Provide the [X, Y] coordinate of the cell's center where the given text is located.  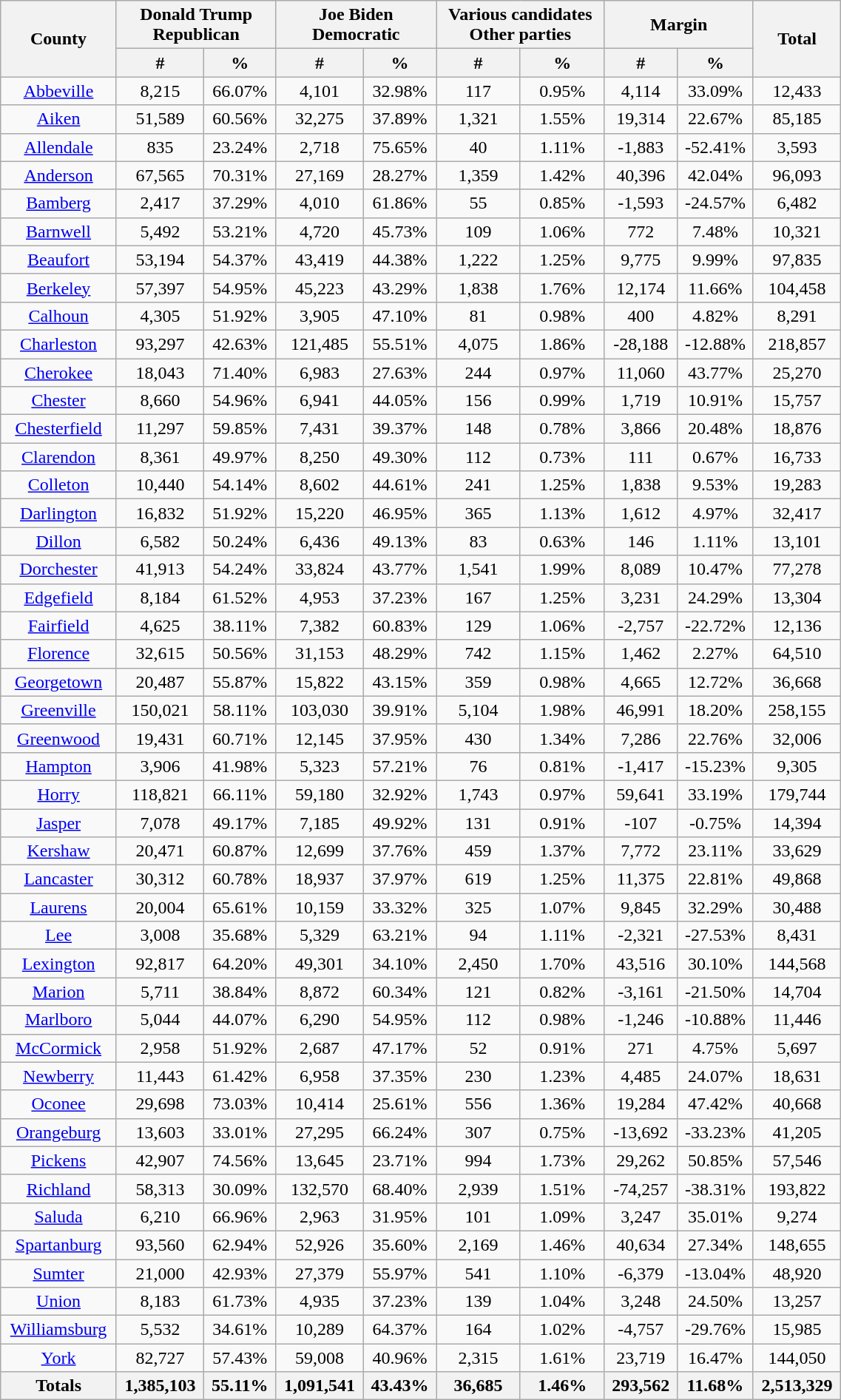
10.47% [715, 569]
7,078 [160, 823]
4,935 [320, 1302]
1.76% [562, 288]
35.60% [399, 1245]
33.09% [715, 91]
13,645 [320, 1160]
20,471 [160, 851]
42.93% [240, 1273]
1.34% [562, 738]
40,396 [641, 175]
13,257 [797, 1302]
54.24% [240, 569]
5,329 [320, 936]
18,631 [797, 1076]
61.86% [399, 203]
6,983 [320, 372]
150,021 [160, 710]
12,136 [797, 626]
43.43% [399, 1386]
5,492 [160, 231]
-3,161 [641, 992]
4,485 [641, 1076]
23.71% [399, 1160]
1.42% [562, 175]
54.37% [240, 260]
6,436 [320, 541]
70.31% [240, 175]
52,926 [320, 1245]
Greenwood [59, 738]
-22.72% [715, 626]
1.09% [562, 1217]
33,629 [797, 851]
Jasper [59, 823]
Florence [59, 654]
293,562 [641, 1386]
Georgetown [59, 682]
179,744 [797, 794]
10,414 [320, 1104]
1.55% [562, 119]
-6,379 [641, 1273]
-38.31% [715, 1188]
146 [641, 541]
55.97% [399, 1273]
42.04% [715, 175]
Margin [679, 25]
45,223 [320, 288]
12,174 [641, 288]
Kershaw [59, 851]
9,775 [641, 260]
2,687 [320, 1048]
156 [479, 401]
41.98% [240, 766]
Dillon [59, 541]
7,431 [320, 429]
50.24% [240, 541]
4.82% [715, 316]
1,091,541 [320, 1386]
49,301 [320, 964]
5,044 [160, 1020]
742 [479, 654]
16,832 [160, 513]
1.73% [562, 1160]
9,845 [641, 907]
58.11% [240, 710]
772 [641, 231]
53.21% [240, 231]
3,866 [641, 429]
-52.41% [715, 147]
55 [479, 203]
Lee [59, 936]
20.48% [715, 429]
66.11% [240, 794]
-2,757 [641, 626]
1.51% [562, 1188]
85,185 [797, 119]
43,516 [641, 964]
8,215 [160, 91]
32.92% [399, 794]
94 [479, 936]
55.87% [240, 682]
Union [59, 1302]
49.30% [399, 457]
44.07% [240, 1020]
36,668 [797, 682]
41,205 [797, 1132]
3,906 [160, 766]
42,907 [160, 1160]
1,743 [479, 794]
2,963 [320, 1217]
60.78% [240, 879]
11,375 [641, 879]
30.10% [715, 964]
40,668 [797, 1104]
835 [160, 147]
0.78% [562, 429]
-13,692 [641, 1132]
9.53% [715, 485]
1.13% [562, 513]
1.07% [562, 907]
-1,246 [641, 1020]
49.97% [240, 457]
8,184 [160, 598]
40 [479, 147]
63.21% [399, 936]
44.38% [399, 260]
6,482 [797, 203]
-21.50% [715, 992]
38.11% [240, 626]
6,210 [160, 1217]
27,379 [320, 1273]
93,560 [160, 1245]
2,958 [160, 1048]
4,625 [160, 626]
-107 [641, 823]
Lancaster [59, 879]
59,641 [641, 794]
33,824 [320, 569]
101 [479, 1217]
39.91% [399, 710]
60.34% [399, 992]
60.83% [399, 626]
-4,757 [641, 1330]
2,417 [160, 203]
1,612 [641, 513]
5,697 [797, 1048]
6,941 [320, 401]
52 [479, 1048]
4,720 [320, 231]
53,194 [160, 260]
121,485 [320, 344]
96,093 [797, 175]
31.95% [399, 1217]
1.04% [562, 1302]
18.20% [715, 710]
30,312 [160, 879]
Chester [59, 401]
61.73% [240, 1302]
67,565 [160, 175]
19,284 [641, 1104]
60.87% [240, 851]
118,821 [160, 794]
Spartanburg [59, 1245]
271 [641, 1048]
109 [479, 231]
6,582 [160, 541]
37.89% [399, 119]
4,075 [479, 344]
1.23% [562, 1076]
8,872 [320, 992]
62.94% [240, 1245]
Edgefield [59, 598]
64.37% [399, 1330]
11.66% [715, 288]
10,159 [320, 907]
61.52% [240, 598]
66.07% [240, 91]
10,321 [797, 231]
148,655 [797, 1245]
218,857 [797, 344]
48.29% [399, 654]
8,602 [320, 485]
40,634 [641, 1245]
46,991 [641, 710]
37.97% [399, 879]
167 [479, 598]
1.02% [562, 1330]
2,939 [479, 1188]
5,323 [320, 766]
-12.88% [715, 344]
8,291 [797, 316]
46.95% [399, 513]
4,665 [641, 682]
42.63% [240, 344]
Pickens [59, 1160]
74.56% [240, 1160]
7.48% [715, 231]
132,570 [320, 1188]
12.72% [715, 682]
23.11% [715, 851]
0.95% [562, 91]
77,278 [797, 569]
44.05% [399, 401]
103,030 [320, 710]
Lexington [59, 964]
619 [479, 879]
22.76% [715, 738]
15,985 [797, 1330]
18,876 [797, 429]
39.37% [399, 429]
244 [479, 372]
365 [479, 513]
230 [479, 1076]
0.63% [562, 541]
3,247 [641, 1217]
43.29% [399, 288]
139 [479, 1302]
Cherokee [59, 372]
73.03% [240, 1104]
10,289 [320, 1330]
4.97% [715, 513]
1.36% [562, 1104]
30.09% [240, 1188]
34.61% [240, 1330]
36,685 [479, 1386]
Marlboro [59, 1020]
49.13% [399, 541]
1,321 [479, 119]
37.95% [399, 738]
131 [479, 823]
Saluda [59, 1217]
2,450 [479, 964]
Marion [59, 992]
20,487 [160, 682]
6,958 [320, 1076]
Chesterfield [59, 429]
Oconee [59, 1104]
-74,257 [641, 1188]
Hampton [59, 766]
Joe BidenDemocratic [357, 25]
994 [479, 1160]
Totals [59, 1386]
48,920 [797, 1273]
59,180 [320, 794]
57.43% [240, 1358]
0.85% [562, 203]
47.10% [399, 316]
Aiken [59, 119]
24.07% [715, 1076]
43.15% [399, 682]
58,313 [160, 1188]
66.96% [240, 1217]
104,458 [797, 288]
1,222 [479, 260]
1,541 [479, 569]
30,488 [797, 907]
1.37% [562, 851]
0.82% [562, 992]
92,817 [160, 964]
11,443 [160, 1076]
Donald TrumpRepublican [195, 25]
9.99% [715, 260]
57.21% [399, 766]
57,397 [160, 288]
18,043 [160, 372]
2,718 [320, 147]
32,615 [160, 654]
14,394 [797, 823]
19,431 [160, 738]
45.73% [399, 231]
25.61% [399, 1104]
32,006 [797, 738]
Richland [59, 1188]
27.34% [715, 1245]
60.71% [240, 738]
144,568 [797, 964]
8,660 [160, 401]
1.99% [562, 569]
307 [479, 1132]
41,913 [160, 569]
83 [479, 541]
0.75% [562, 1132]
1.70% [562, 964]
-24.57% [715, 203]
York [59, 1358]
1.10% [562, 1273]
4,305 [160, 316]
75.65% [399, 147]
27,169 [320, 175]
-1,593 [641, 203]
Bamberg [59, 203]
35.68% [240, 936]
7,772 [641, 851]
8,431 [797, 936]
49.17% [240, 823]
County [59, 38]
44.61% [399, 485]
0.67% [715, 457]
241 [479, 485]
359 [479, 682]
2.27% [715, 654]
556 [479, 1104]
9,274 [797, 1217]
27.63% [399, 372]
6,290 [320, 1020]
34.10% [399, 964]
8,250 [320, 457]
9,305 [797, 766]
4,114 [641, 91]
10.91% [715, 401]
33.01% [240, 1132]
148 [479, 429]
193,822 [797, 1188]
11,060 [641, 372]
129 [479, 626]
-1,417 [641, 766]
-10.88% [715, 1020]
Sumter [59, 1273]
164 [479, 1330]
55.11% [240, 1386]
11.68% [715, 1386]
-1,883 [641, 147]
59,008 [320, 1358]
0.81% [562, 766]
258,155 [797, 710]
-33.23% [715, 1132]
111 [641, 457]
-28,188 [641, 344]
51,589 [160, 119]
Orangeburg [59, 1132]
Total [797, 38]
5,532 [160, 1330]
-29.76% [715, 1330]
-27.53% [715, 936]
0.99% [562, 401]
Horry [59, 794]
13,603 [160, 1132]
76 [479, 766]
-13.04% [715, 1273]
-15.23% [715, 766]
59.85% [240, 429]
11,446 [797, 1020]
121 [479, 992]
1,359 [479, 175]
15,757 [797, 401]
0.73% [562, 457]
1,385,103 [160, 1386]
12,699 [320, 851]
97,835 [797, 260]
21,000 [160, 1273]
3,248 [641, 1302]
4.75% [715, 1048]
37.29% [240, 203]
54.96% [240, 401]
8,183 [160, 1302]
1.86% [562, 344]
12,433 [797, 91]
400 [641, 316]
Newberry [59, 1076]
Laurens [59, 907]
8,089 [641, 569]
Darlington [59, 513]
24.50% [715, 1302]
49,868 [797, 879]
47.17% [399, 1048]
10,440 [160, 485]
61.42% [240, 1076]
35.01% [715, 1217]
2,513,329 [797, 1386]
1,462 [641, 654]
12,145 [320, 738]
3,231 [641, 598]
Fairfield [59, 626]
Abbeville [59, 91]
8,361 [160, 457]
14,704 [797, 992]
55.51% [399, 344]
22.67% [715, 119]
66.24% [399, 1132]
15,220 [320, 513]
2,169 [479, 1245]
16,733 [797, 457]
19,283 [797, 485]
71.40% [240, 372]
430 [479, 738]
40.96% [399, 1358]
McCormick [59, 1048]
7,286 [641, 738]
32,275 [320, 119]
22.81% [715, 879]
64,510 [797, 654]
25,270 [797, 372]
82,727 [160, 1358]
3,905 [320, 316]
16.47% [715, 1358]
11,297 [160, 429]
23,719 [641, 1358]
144,050 [797, 1358]
1.61% [562, 1358]
7,382 [320, 626]
Barnwell [59, 231]
Anderson [59, 175]
Williamsburg [59, 1330]
54.14% [240, 485]
19,314 [641, 119]
15,822 [320, 682]
32.29% [715, 907]
50.85% [715, 1160]
68.40% [399, 1188]
13,304 [797, 598]
Allendale [59, 147]
Charleston [59, 344]
Calhoun [59, 316]
49.92% [399, 823]
81 [479, 316]
33.32% [399, 907]
27,295 [320, 1132]
5,711 [160, 992]
1,719 [641, 401]
Various candidatesOther parties [521, 25]
Clarendon [59, 457]
38.84% [240, 992]
31,153 [320, 654]
Colleton [59, 485]
Berkeley [59, 288]
4,953 [320, 598]
117 [479, 91]
60.56% [240, 119]
32,417 [797, 513]
33.19% [715, 794]
65.61% [240, 907]
43,419 [320, 260]
1.15% [562, 654]
64.20% [240, 964]
5,104 [479, 710]
7,185 [320, 823]
37.76% [399, 851]
Dorchester [59, 569]
28.27% [399, 175]
3,593 [797, 147]
-2,321 [641, 936]
459 [479, 851]
4,010 [320, 203]
-0.75% [715, 823]
50.56% [240, 654]
93,297 [160, 344]
24.29% [715, 598]
23.24% [240, 147]
13,101 [797, 541]
18,937 [320, 879]
32.98% [399, 91]
2,315 [479, 1358]
Beaufort [59, 260]
1.98% [562, 710]
37.35% [399, 1076]
4,101 [320, 91]
29,698 [160, 1104]
29,262 [641, 1160]
325 [479, 907]
Greenville [59, 710]
3,008 [160, 936]
57,546 [797, 1160]
20,004 [160, 907]
541 [479, 1273]
47.42% [715, 1104]
